From the cell containing the given text, extract its center point as (x, y) coordinate. 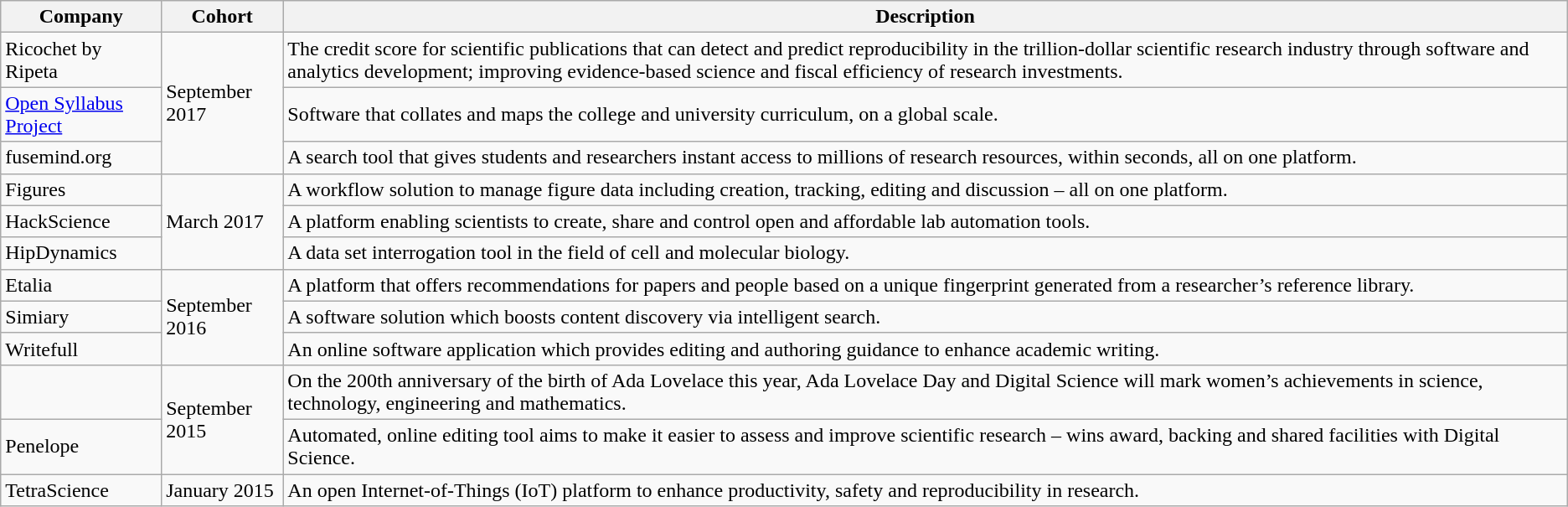
January 2015 (223, 490)
Cohort (223, 17)
Writefull (81, 349)
Company (81, 17)
HipDynamics (81, 253)
Etalia (81, 285)
September 2017 (223, 103)
Figures (81, 189)
A workflow solution to manage figure data including creation, tracking, editing and discussion – all on one platform. (925, 189)
A search tool that gives students and researchers instant access to millions of research resources, within seconds, all on one platform. (925, 158)
Penelope (81, 446)
March 2017 (223, 221)
An online software application which provides editing and authoring guidance to enhance academic writing. (925, 349)
Ricochet by Ripeta (81, 60)
A platform enabling scientists to create, share and control open and affordable lab automation tools. (925, 221)
Open Syllabus Project (81, 114)
Description (925, 17)
September 2016 (223, 317)
A data set interrogation tool in the field of cell and molecular biology. (925, 253)
Simiary (81, 317)
HackScience (81, 221)
Software that collates and maps the college and university curriculum, on a global scale. (925, 114)
September 2015 (223, 419)
fusemind.org (81, 158)
A software solution which boosts content discovery via intelligent search. (925, 317)
An open Internet-of-Things (IoT) platform to enhance productivity, safety and reproducibility in research. (925, 490)
TetraScience (81, 490)
A platform that offers recommendations for papers and people based on a unique fingerprint generated from a researcher’s reference library. (925, 285)
